Return [x, y] of the center of cell containing provided text 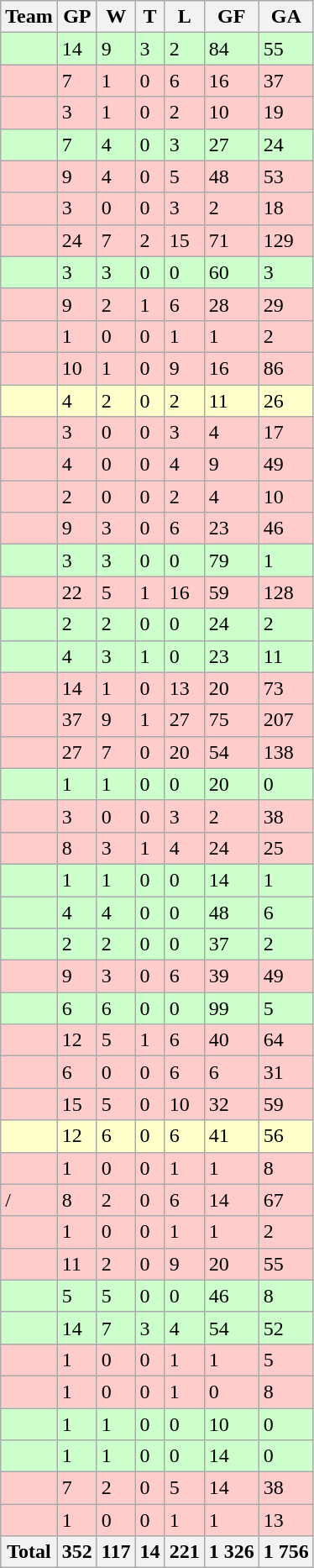
86 [285, 368]
221 [185, 1552]
67 [285, 1200]
25 [285, 848]
Team [29, 17]
GF [232, 17]
52 [285, 1328]
29 [285, 304]
64 [285, 1040]
GA [285, 17]
L [185, 17]
28 [232, 304]
40 [232, 1040]
19 [285, 113]
84 [232, 49]
128 [285, 592]
138 [285, 752]
17 [285, 433]
GP [77, 17]
352 [77, 1552]
Total [29, 1552]
99 [232, 1008]
60 [232, 272]
207 [285, 720]
129 [285, 240]
T [149, 17]
75 [232, 720]
1 756 [285, 1552]
31 [285, 1072]
W [116, 17]
79 [232, 560]
26 [285, 401]
32 [232, 1104]
39 [232, 976]
/ [29, 1200]
41 [232, 1136]
1 326 [232, 1552]
56 [285, 1136]
117 [116, 1552]
71 [232, 240]
53 [285, 176]
18 [285, 208]
73 [285, 688]
22 [77, 592]
